Identify which cell holds the provided text, then report its (x, y) central coordinate. 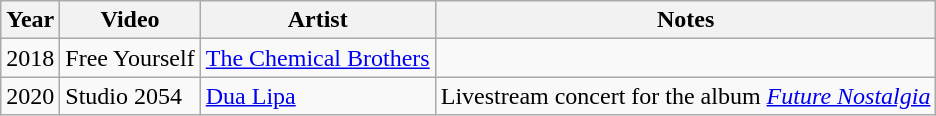
Livestream concert for the album Future Nostalgia (686, 96)
Notes (686, 20)
Video (130, 20)
The Chemical Brothers (318, 58)
Artist (318, 20)
Dua Lipa (318, 96)
Free Yourself (130, 58)
2020 (30, 96)
Studio 2054 (130, 96)
Year (30, 20)
2018 (30, 58)
